Provide the [x, y] coordinate of the cell's center where the given text is located.  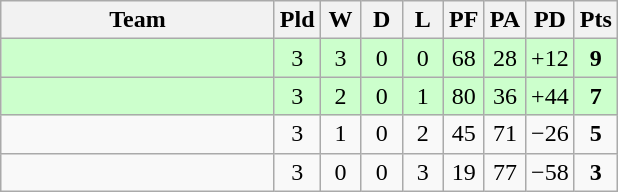
7 [596, 96]
9 [596, 58]
45 [464, 134]
77 [504, 172]
80 [464, 96]
PF [464, 20]
28 [504, 58]
Pld [297, 20]
D [382, 20]
PA [504, 20]
5 [596, 134]
68 [464, 58]
36 [504, 96]
−58 [550, 172]
−26 [550, 134]
+44 [550, 96]
71 [504, 134]
+12 [550, 58]
Team [138, 20]
19 [464, 172]
Pts [596, 20]
L [422, 20]
PD [550, 20]
W [340, 20]
